Output the (X, Y) coordinate of the center of the cell containing the given text.  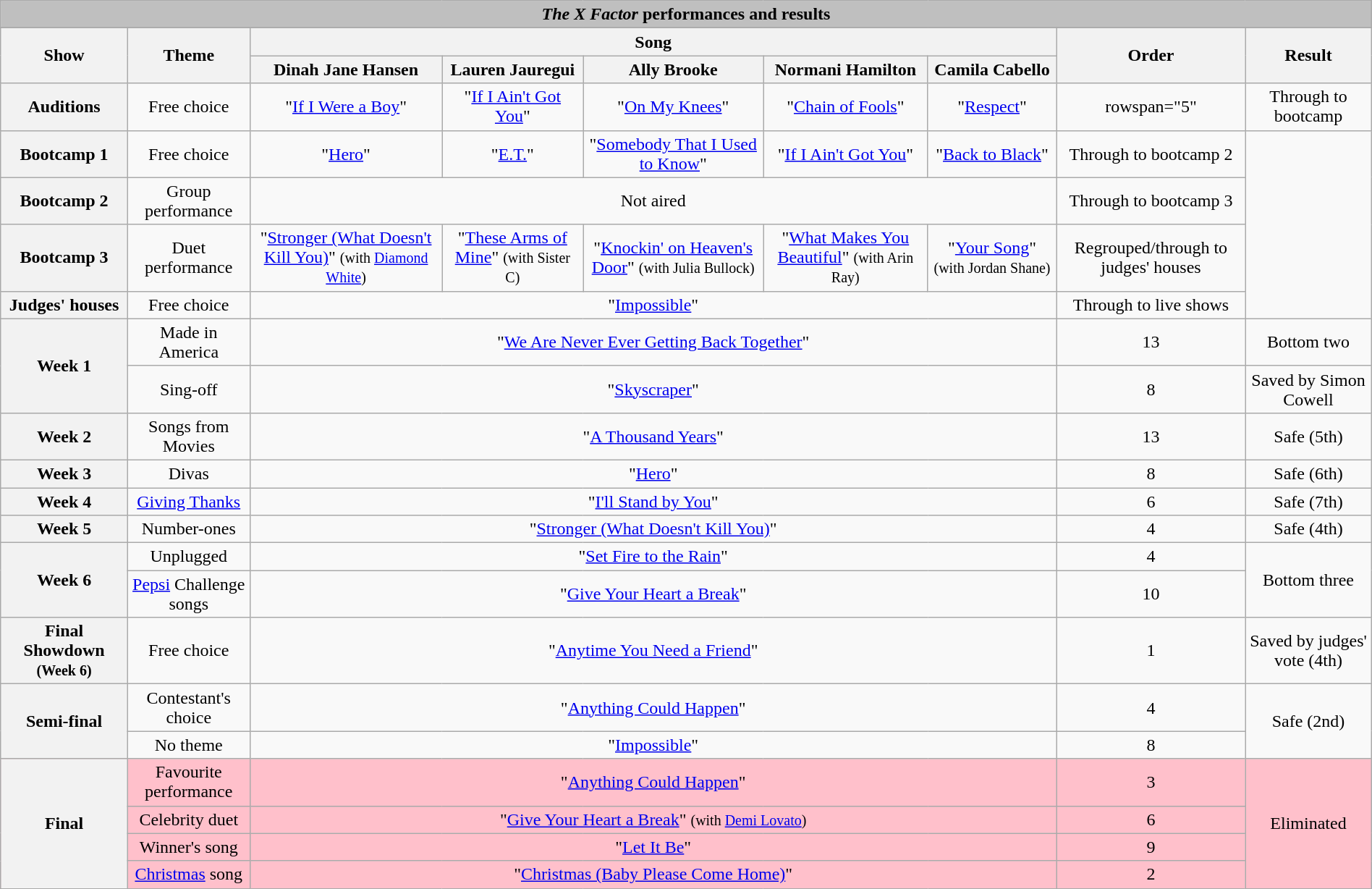
Number-ones (188, 529)
Week 6 (64, 581)
10 (1151, 594)
"These Arms of Mine" (with Sister C) (512, 258)
"Let It Be" (653, 847)
Safe (2nd) (1308, 721)
Through to bootcamp 2 (1151, 153)
Safe (6th) (1308, 473)
2 (1151, 875)
Eliminated (1308, 824)
"Christmas (Baby Please Come Home)" (653, 875)
Celebrity duet (188, 820)
"Set Fire to the Rain" (653, 557)
"On My Knees" (673, 107)
Not aired (653, 201)
"E.T." (512, 153)
The X Factor performances and results (686, 14)
Divas (188, 473)
Auditions (64, 107)
"Skyscraper" (653, 389)
"Knockin' on Heaven's Door" (with Julia Bullock) (673, 258)
Saved by Simon Cowell (1308, 389)
9 (1151, 847)
Ally Brooke (673, 69)
Safe (4th) (1308, 529)
Contestant's choice (188, 708)
Favourite performance (188, 782)
"Stronger (What Doesn't Kill You)" (653, 529)
Week 5 (64, 529)
Camila Cabello (992, 69)
3 (1151, 782)
Winner's song (188, 847)
Week 2 (64, 436)
"Stronger (What Doesn't Kill You)" (with Diamond White) (346, 258)
"A Thousand Years" (653, 436)
Order (1151, 56)
No theme (188, 745)
Bootcamp 2 (64, 201)
Song (653, 42)
"Your Song" (with Jordan Shane) (992, 258)
Dinah Jane Hansen (346, 69)
"We Are Never Ever Getting Back Together" (653, 342)
"Back to Black" (992, 153)
"I'll Stand by You" (653, 502)
Week 1 (64, 366)
Final (64, 824)
Through to live shows (1151, 305)
Bootcamp 1 (64, 153)
Bottom three (1308, 581)
Lauren Jauregui (512, 69)
"Anytime You Need a Friend" (653, 651)
"Chain of Fools" (845, 107)
"Respect" (992, 107)
"Give Your Heart a Break" (with Demi Lovato) (653, 820)
Bootcamp 3 (64, 258)
Safe (5th) (1308, 436)
Final Showdown (Week 6) (64, 651)
rowspan="5" (1151, 107)
Through to bootcamp 3 (1151, 201)
Giving Thanks (188, 502)
Duet performance (188, 258)
Judges' houses (64, 305)
Safe (7th) (1308, 502)
Made in America (188, 342)
Week 4 (64, 502)
"Somebody That I Used to Know" (673, 153)
Saved by judges' vote (4th) (1308, 651)
Result (1308, 56)
Week 3 (64, 473)
"Give Your Heart a Break" (653, 594)
Christmas song (188, 875)
1 (1151, 651)
Through to bootcamp (1308, 107)
Group performance (188, 201)
Songs from Movies (188, 436)
"If I Were a Boy" (346, 107)
Unplugged (188, 557)
Normani Hamilton (845, 69)
Theme (188, 56)
Bottom two (1308, 342)
Sing-off (188, 389)
Semi-final (64, 721)
Show (64, 56)
"What Makes You Beautiful" (with Arin Ray) (845, 258)
Regrouped/through to judges' houses (1151, 258)
Pepsi Challenge songs (188, 594)
